Detect which cell encompasses the target text, then output its [x, y] center coordinate. 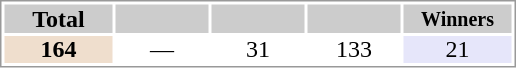
133 [354, 50]
31 [258, 50]
21 [458, 50]
164 [58, 50]
— [162, 50]
Total [58, 18]
Winners [458, 18]
